Identify which cell holds the provided text, then report its (x, y) central coordinate. 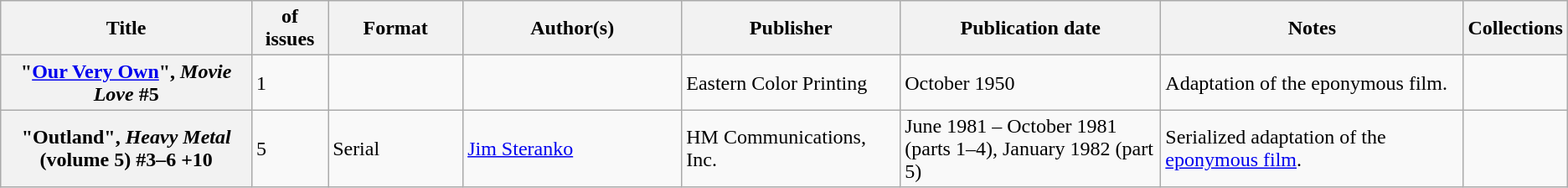
Publisher (791, 29)
June 1981 – October 1981 (parts 1–4), January 1982 (part 5) (1030, 149)
Notes (1312, 29)
Serial (395, 149)
Collections (1515, 29)
October 1950 (1030, 82)
Title (126, 29)
of issues (290, 29)
5 (290, 149)
Adaptation of the eponymous film. (1312, 82)
HM Communications, Inc. (791, 149)
Jim Steranko (573, 149)
Serialized adaptation of the eponymous film. (1312, 149)
Publication date (1030, 29)
"Outland", Heavy Metal (volume 5) #3–6 +10 (126, 149)
"Our Very Own", Movie Love #5 (126, 82)
Format (395, 29)
1 (290, 82)
Author(s) (573, 29)
Eastern Color Printing (791, 82)
